Capture the cell that displays the provided text and extract its [X, Y] central coordinate. 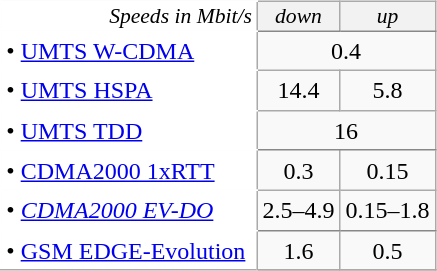
0.3 [298, 170]
up [388, 16]
0.15 [388, 170]
0.15–1.8 [388, 210]
16 [346, 130]
• CDMA2000 EV-DO [129, 210]
• GSM EDGE-Evolution [129, 250]
0.4 [346, 51]
5.8 [388, 91]
1.6 [298, 250]
0.5 [388, 250]
• UMTS TDD [129, 130]
• UMTS HSPA [129, 91]
• CDMA2000 1xRTT [129, 170]
2.5–4.9 [298, 210]
Speeds in Mbit/s [129, 16]
down [298, 16]
• UMTS W-CDMA [129, 51]
14.4 [298, 91]
